Return the (X, Y) coordinate for the center point of the cell that contains the specified text.  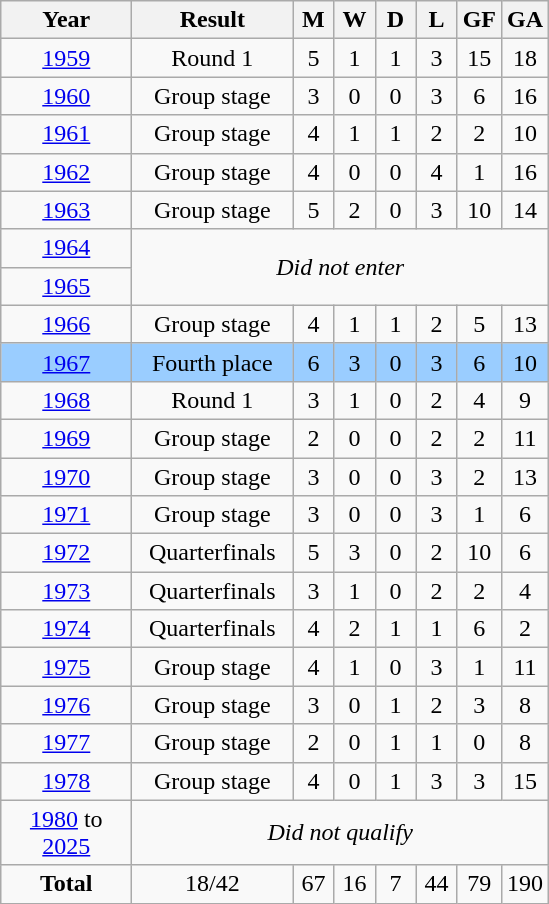
1968 (66, 400)
1974 (66, 629)
67 (314, 884)
1965 (66, 286)
1973 (66, 591)
44 (436, 884)
L (436, 20)
7 (396, 884)
1961 (66, 134)
1972 (66, 553)
14 (526, 210)
GA (526, 20)
1970 (66, 477)
9 (526, 400)
D (396, 20)
1966 (66, 324)
1962 (66, 172)
1959 (66, 58)
Total (66, 884)
1977 (66, 743)
1980 to 2025 (66, 832)
GF (479, 20)
1964 (66, 248)
Result (212, 20)
1960 (66, 96)
Did not qualify (340, 832)
1975 (66, 667)
1963 (66, 210)
Fourth place (212, 362)
Year (66, 20)
79 (479, 884)
190 (526, 884)
1967 (66, 362)
1976 (66, 705)
18/42 (212, 884)
M (314, 20)
1971 (66, 515)
W (354, 20)
18 (526, 58)
1978 (66, 781)
1969 (66, 438)
Did not enter (340, 267)
